Search for the cell housing the specified text and yield its [X, Y] center coordinate. 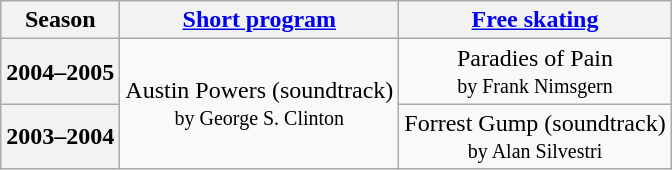
Season [60, 20]
Forrest Gump (soundtrack) by Alan Silvestri [535, 136]
Short program [260, 20]
Free skating [535, 20]
Austin Powers (soundtrack) by George S. Clinton [260, 104]
2004–2005 [60, 72]
2003–2004 [60, 136]
Paradies of Pain by Frank Nimsgern [535, 72]
